Locate the cell with the specified text and output its [X, Y] center coordinate. 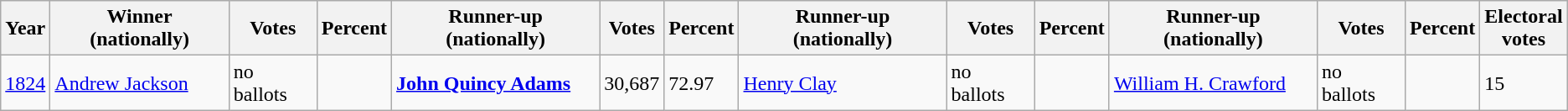
Winner (nationally) [139, 29]
Year [25, 29]
30,687 [632, 82]
John Quincy Adams [496, 82]
William H. Crawford [1213, 82]
Andrew Jackson [139, 82]
Henry Clay [843, 82]
1824 [25, 82]
15 [1524, 82]
72.97 [702, 82]
Electoralvotes [1524, 29]
